Detect which cell encompasses the target text, then output its [X, Y] center coordinate. 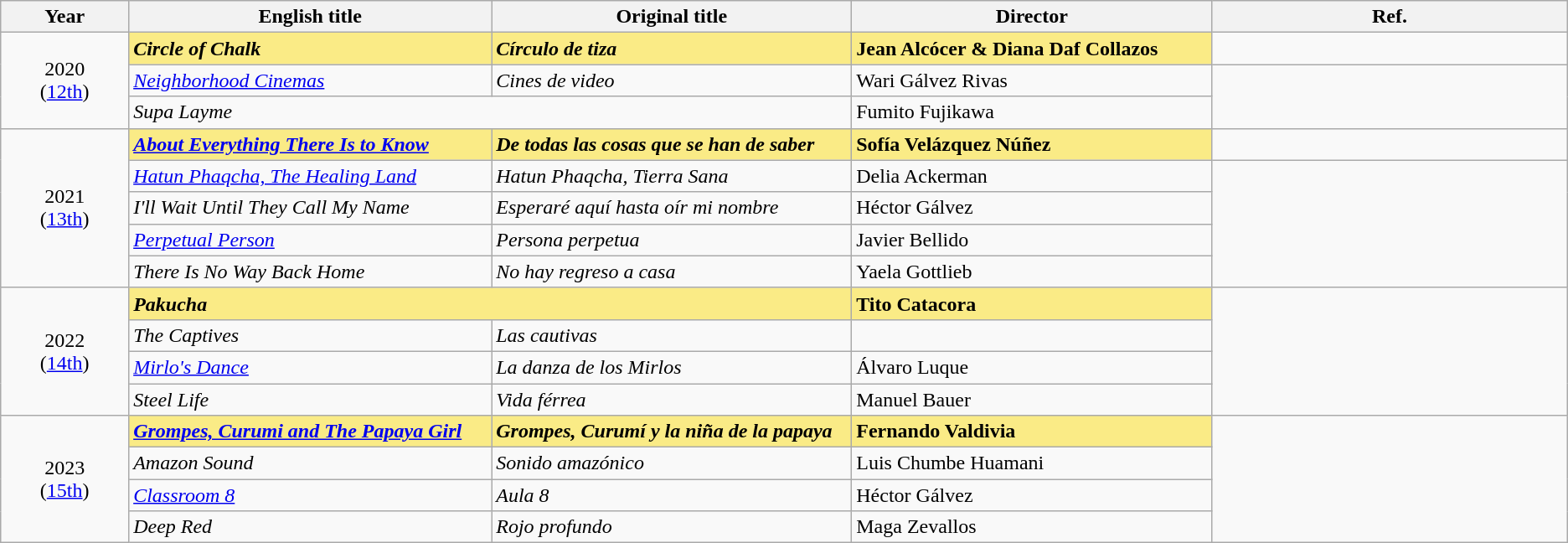
2023(15th) [65, 479]
Fernando Valdivia [1032, 432]
Círculo de tiza [672, 49]
Sofía Velázquez Núñez [1032, 144]
Las cautivas [672, 335]
English title [310, 17]
2021(13th) [65, 208]
Hatun Phaqcha, Tierra Sana [672, 176]
Pakucha [491, 303]
I'll Wait Until They Call My Name [310, 208]
Manuel Bauer [1032, 400]
Esperaré aquí hasta oír mi nombre [672, 208]
About Everything There Is to Know [310, 144]
Amazon Sound [310, 463]
Tito Catacora [1032, 303]
No hay regreso a casa [672, 271]
Circle of Chalk [310, 49]
Ref. [1390, 17]
De todas las cosas que se han de saber [672, 144]
Perpetual Person [310, 240]
Original title [672, 17]
Javier Bellido [1032, 240]
Rojo profundo [672, 527]
There Is No Way Back Home [310, 271]
Delia Ackerman [1032, 176]
Wari Gálvez Rivas [1032, 80]
Grompes, Curumi and The Papaya Girl [310, 432]
Steel Life [310, 400]
Vida férrea [672, 400]
Classroom 8 [310, 495]
Jean Alcócer & Diana Daf Collazos [1032, 49]
Sonido amazónico [672, 463]
Deep Red [310, 527]
Fumito Fujikawa [1032, 112]
Mirlo's Dance [310, 367]
The Captives [310, 335]
Year [65, 17]
Persona perpetua [672, 240]
Cines de video [672, 80]
Álvaro Luque [1032, 367]
Maga Zevallos [1032, 527]
Hatun Phaqcha, The Healing Land [310, 176]
Luis Chumbe Huamani [1032, 463]
La danza de los Mirlos [672, 367]
2022(14th) [65, 351]
Yaela Gottlieb [1032, 271]
2020(12th) [65, 80]
Grompes, Curumí y la niña de la papaya [672, 432]
Neighborhood Cinemas [310, 80]
Director [1032, 17]
Supa Layme [491, 112]
Aula 8 [672, 495]
